Output the (X, Y) coordinate of the center of the cell containing the given text.  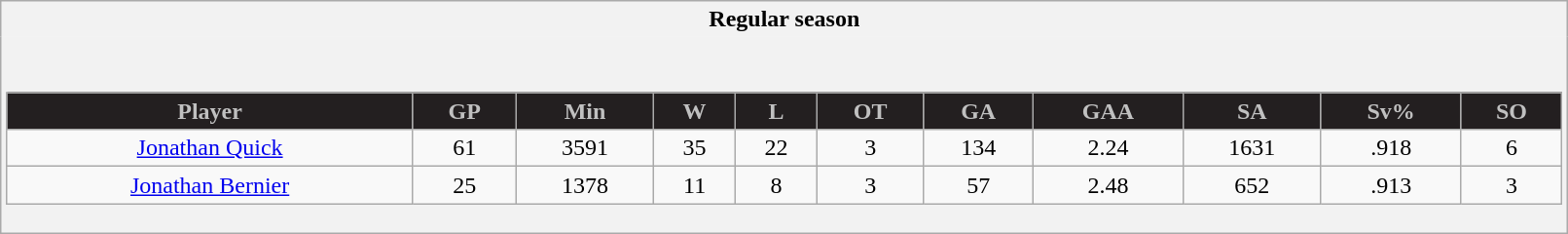
Min (584, 111)
3591 (584, 148)
Player (210, 111)
2.24 (1108, 148)
L (777, 111)
2.48 (1108, 185)
SO (1511, 111)
25 (464, 185)
W (695, 111)
SA (1252, 111)
61 (464, 148)
57 (979, 185)
652 (1252, 185)
6 (1511, 148)
1378 (584, 185)
22 (777, 148)
Jonathan Bernier (210, 185)
Sv% (1392, 111)
Jonathan Quick (210, 148)
11 (695, 185)
134 (979, 148)
OT (870, 111)
Player GP Min W L OT GA GAA SA Sv% SO Jonathan Quick 61 3591 35 22 3 134 2.24 1631 .918 6 Jonathan Bernier 25 1378 11 8 3 57 2.48 652 .913 3 (784, 135)
.913 (1392, 185)
GA (979, 111)
GAA (1108, 111)
8 (777, 185)
.918 (1392, 148)
Regular season (784, 19)
GP (464, 111)
1631 (1252, 148)
35 (695, 148)
